From the cell containing the given text, extract its center point as [x, y] coordinate. 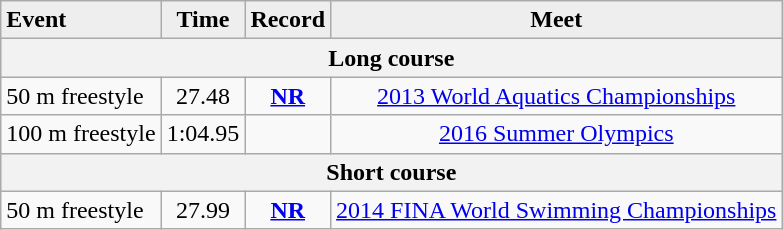
Long course [392, 58]
2014 FINA World Swimming Championships [556, 210]
1:04.95 [203, 134]
Time [203, 20]
27.99 [203, 210]
Event [81, 20]
Meet [556, 20]
100 m freestyle [81, 134]
2013 World Aquatics Championships [556, 96]
2016 Summer Olympics [556, 134]
27.48 [203, 96]
Record [288, 20]
Short course [392, 172]
